Capture the cell that displays the provided text and extract its [X, Y] central coordinate. 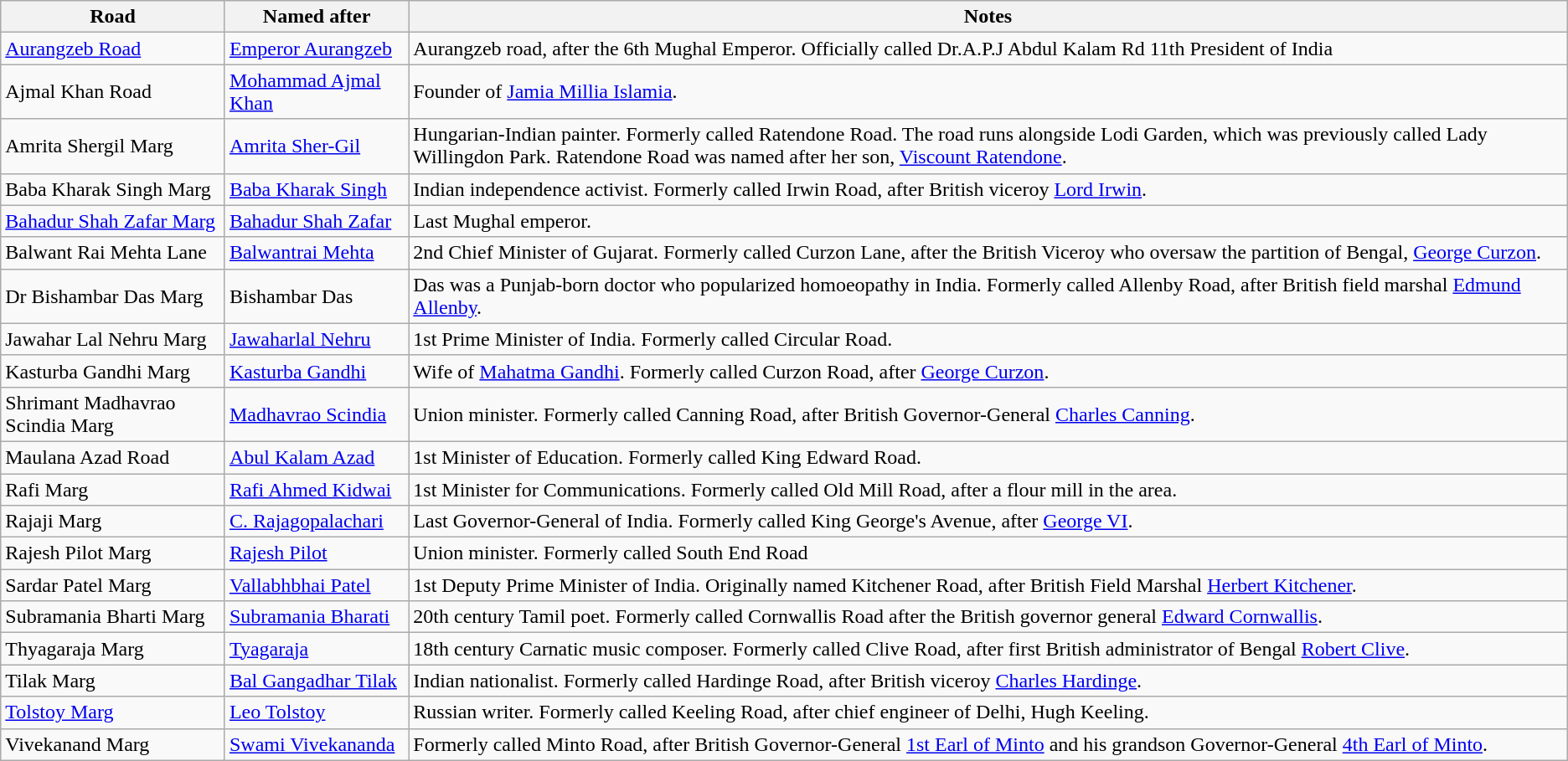
Indian nationalist. Formerly called Hardinge Road, after British viceroy Charles Hardinge. [988, 681]
Formerly called Minto Road, after British Governor-General 1st Earl of Minto and his grandson Governor-General 4th Earl of Minto. [988, 744]
Subramania Bharti Marg [113, 617]
Union minister. Formerly called Canning Road, after British Governor-General Charles Canning. [988, 414]
Wife of Mahatma Gandhi. Formerly called Curzon Road, after George Curzon. [988, 371]
Tyagaraja [317, 649]
Ajmal Khan Road [113, 92]
Aurangzeb Road [113, 49]
Baba Kharak Singh Marg [113, 189]
1st Prime Minister of India. Formerly called Circular Road. [988, 339]
Vallabhbhai Patel [317, 585]
1st Minister for Communications. Formerly called Old Mill Road, after a flour mill in the area. [988, 490]
Russian writer. Formerly called Keeling Road, after chief engineer of Delhi, Hugh Keeling. [988, 712]
Bahadur Shah Zafar Marg [113, 221]
Named after [317, 17]
Baba Kharak Singh [317, 189]
Notes [988, 17]
Kasturba Gandhi Marg [113, 371]
Amrita Sher-Gil [317, 146]
Jawahar Lal Nehru Marg [113, 339]
2nd Chief Minister of Gujarat. Formerly called Curzon Lane, after the British Viceroy who oversaw the partition of Bengal, George Curzon. [988, 253]
Union minister. Formerly called South End Road [988, 553]
Jawaharlal Nehru [317, 339]
1st Minister of Education. Formerly called King Edward Road. [988, 457]
Madhavrao Scindia [317, 414]
Emperor Aurangzeb [317, 49]
Dr Bishambar Das Marg [113, 296]
Rafi Marg [113, 490]
Mohammad Ajmal Khan [317, 92]
Last Governor-General of India. Formerly called King George's Avenue, after George VI. [988, 522]
Leo Tolstoy [317, 712]
Maulana Azad Road [113, 457]
Founder of Jamia Millia Islamia. [988, 92]
20th century Tamil poet. Formerly called Cornwallis Road after the British governor general Edward Cornwallis. [988, 617]
Vivekanand Marg [113, 744]
1st Deputy Prime Minister of India. Originally named Kitchener Road, after British Field Marshal Herbert Kitchener. [988, 585]
Aurangzeb road, after the 6th Mughal Emperor. Officially called Dr.A.P.J Abdul Kalam Rd 11th President of India [988, 49]
Abul Kalam Azad [317, 457]
Shrimant Madhavrao Scindia Marg [113, 414]
18th century Carnatic music composer. Formerly called Clive Road, after first British administrator of Bengal Robert Clive. [988, 649]
Last Mughal emperor. [988, 221]
C. Rajagopalachari [317, 522]
Rafi Ahmed Kidwai [317, 490]
Balwantrai Mehta [317, 253]
Road [113, 17]
Subramania Bharati [317, 617]
Tilak Marg [113, 681]
Bahadur Shah Zafar [317, 221]
Swami Vivekananda [317, 744]
Das was a Punjab-born doctor who popularized homoeopathy in India. Formerly called Allenby Road, after British field marshal Edmund Allenby. [988, 296]
Sardar Patel Marg [113, 585]
Rajesh Pilot [317, 553]
Bal Gangadhar Tilak [317, 681]
Rajaji Marg [113, 522]
Rajesh Pilot Marg [113, 553]
Indian independence activist. Formerly called Irwin Road, after British viceroy Lord Irwin. [988, 189]
Bishambar Das [317, 296]
Balwant Rai Mehta Lane [113, 253]
Thyagaraja Marg [113, 649]
Tolstoy Marg [113, 712]
Amrita Shergil Marg [113, 146]
Kasturba Gandhi [317, 371]
